Capture the cell that displays the provided text and extract its (x, y) central coordinate. 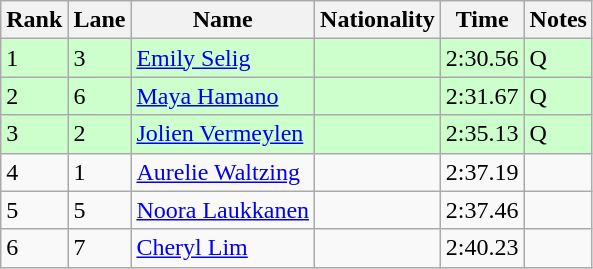
Maya Hamano (223, 96)
Lane (100, 20)
2:37.19 (482, 172)
Nationality (378, 20)
Notes (558, 20)
Cheryl Lim (223, 248)
7 (100, 248)
Name (223, 20)
4 (34, 172)
2:35.13 (482, 134)
2:40.23 (482, 248)
2:30.56 (482, 58)
Rank (34, 20)
2:37.46 (482, 210)
Time (482, 20)
Aurelie Waltzing (223, 172)
Jolien Vermeylen (223, 134)
Noora Laukkanen (223, 210)
2:31.67 (482, 96)
Emily Selig (223, 58)
